Return the (x, y) coordinate for the center point of the cell that contains the specified text.  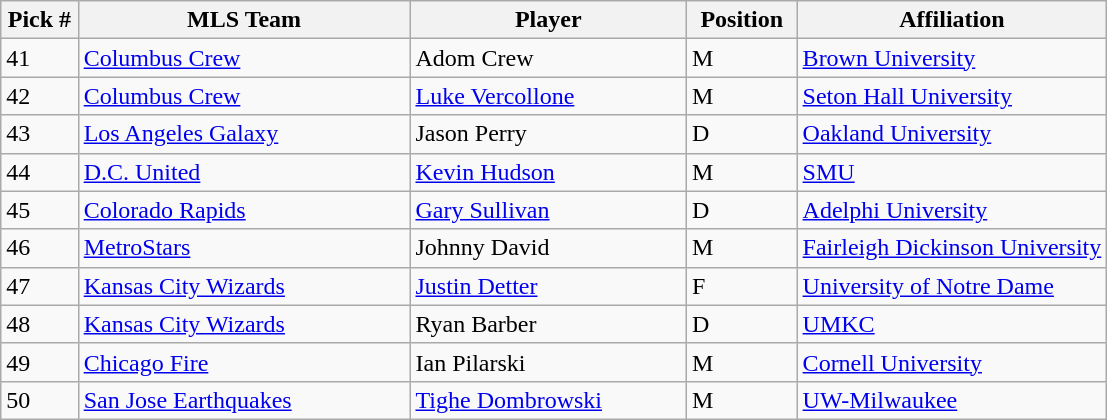
Los Angeles Galaxy (244, 134)
Justin Detter (548, 286)
Position (742, 20)
MLS Team (244, 20)
Jason Perry (548, 134)
SMU (952, 172)
Kevin Hudson (548, 172)
San Jose Earthquakes (244, 400)
Johnny David (548, 248)
46 (40, 248)
Adelphi University (952, 210)
47 (40, 286)
Cornell University (952, 362)
UW-Milwaukee (952, 400)
MetroStars (244, 248)
Gary Sullivan (548, 210)
Seton Hall University (952, 96)
Brown University (952, 58)
41 (40, 58)
Affiliation (952, 20)
Colorado Rapids (244, 210)
Luke Vercollone (548, 96)
50 (40, 400)
49 (40, 362)
Chicago Fire (244, 362)
Pick # (40, 20)
D.C. United (244, 172)
48 (40, 324)
44 (40, 172)
University of Notre Dame (952, 286)
Adom Crew (548, 58)
Oakland University (952, 134)
Player (548, 20)
UMKC (952, 324)
Fairleigh Dickinson University (952, 248)
42 (40, 96)
45 (40, 210)
43 (40, 134)
Ian Pilarski (548, 362)
F (742, 286)
Ryan Barber (548, 324)
Tighe Dombrowski (548, 400)
